Extract the (x, y) coordinate from the center of the cell holding the provided text.  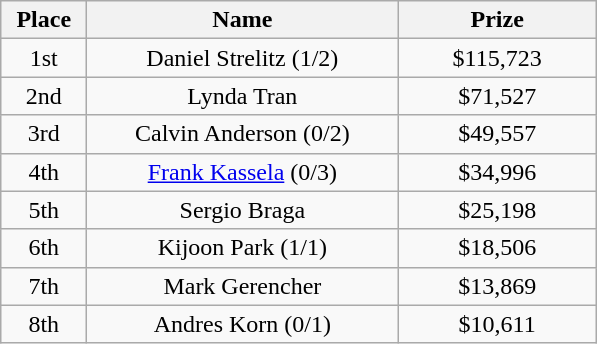
6th (44, 248)
Kijoon Park (1/1) (242, 248)
7th (44, 286)
Mark Gerencher (242, 286)
1st (44, 58)
Calvin Anderson (0/2) (242, 134)
Andres Korn (0/1) (242, 324)
Prize (498, 20)
Lynda Tran (242, 96)
$71,527 (498, 96)
2nd (44, 96)
Sergio Braga (242, 210)
3rd (44, 134)
Name (242, 20)
8th (44, 324)
$34,996 (498, 172)
$10,611 (498, 324)
5th (44, 210)
Frank Kassela (0/3) (242, 172)
Place (44, 20)
$25,198 (498, 210)
$13,869 (498, 286)
$49,557 (498, 134)
$115,723 (498, 58)
$18,506 (498, 248)
Daniel Strelitz (1/2) (242, 58)
4th (44, 172)
